From the cell containing the given text, extract its center point as (x, y) coordinate. 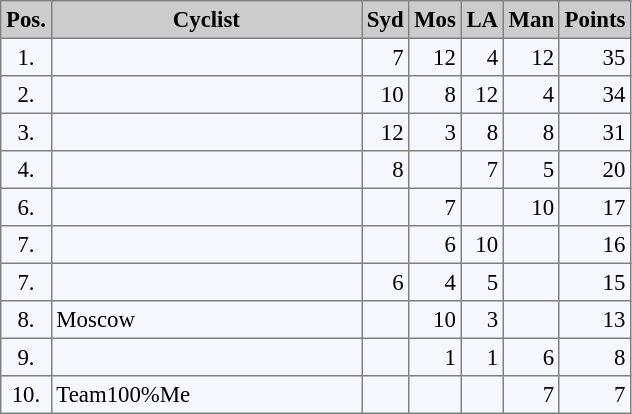
15 (594, 282)
8. (26, 320)
4. (26, 170)
Moscow (206, 320)
1. (26, 57)
Team100%Me (206, 395)
9. (26, 357)
2. (26, 95)
LA (482, 20)
Points (594, 20)
Cyclist (206, 20)
6. (26, 207)
13 (594, 320)
Man (531, 20)
3. (26, 132)
34 (594, 95)
10. (26, 395)
31 (594, 132)
17 (594, 207)
20 (594, 170)
16 (594, 245)
Mos (435, 20)
Syd (386, 20)
35 (594, 57)
Pos. (26, 20)
